From the cell containing the given text, extract its center point as [x, y] coordinate. 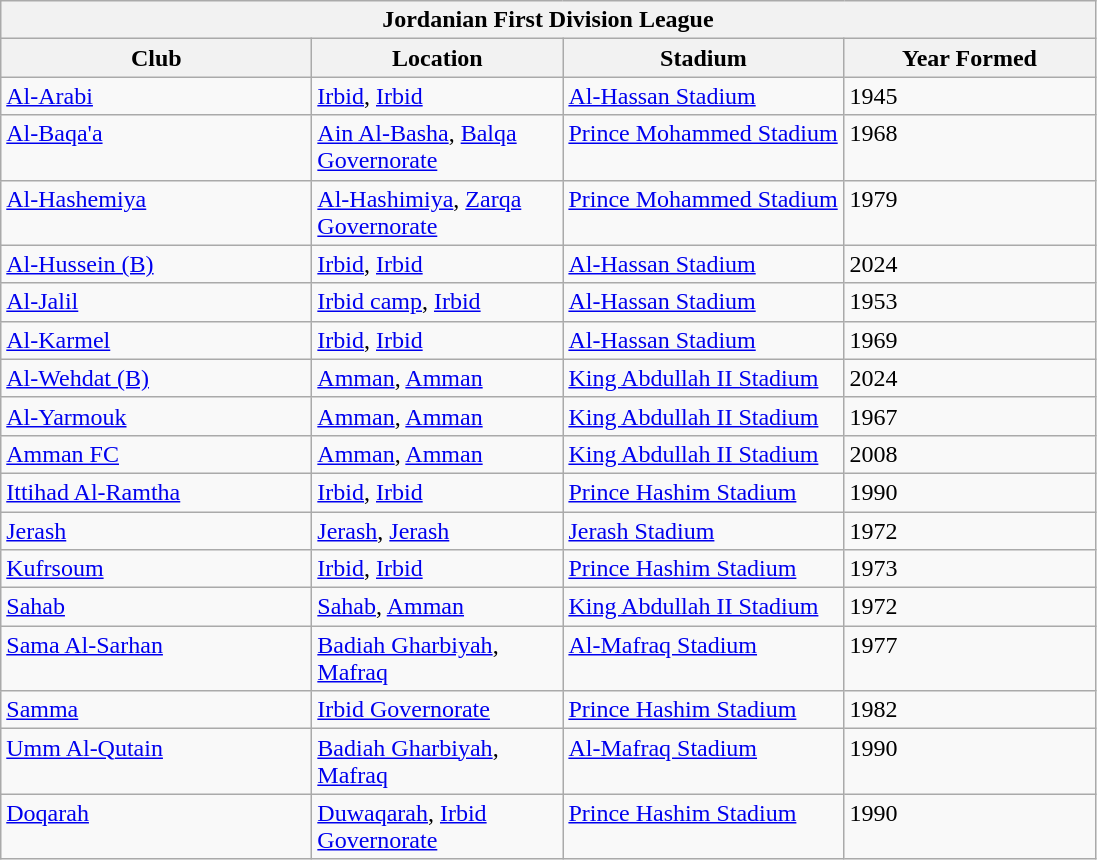
Al-Hussein (B) [156, 264]
Al-Hashemiya [156, 212]
1967 [970, 416]
2008 [970, 454]
Al-Baqa'a [156, 148]
Jerash, Jerash [438, 531]
1977 [970, 658]
1969 [970, 340]
Ittihad Al-Ramtha [156, 492]
1982 [970, 710]
Location [438, 58]
1953 [970, 302]
Sahab [156, 607]
Jordanian First Division League [548, 20]
Sahab, Amman [438, 607]
Umm Al-Qutain [156, 762]
1945 [970, 96]
1979 [970, 212]
Al-Wehdat (B) [156, 378]
Duwaqarah, Irbid Governorate [438, 826]
Al-Jalil [156, 302]
Jerash [156, 531]
Year Formed [970, 58]
Ain Al-Basha, Balqa Governorate [438, 148]
Samma [156, 710]
Club [156, 58]
Sama Al-Sarhan [156, 658]
Stadium [704, 58]
1968 [970, 148]
Amman FC [156, 454]
Kufrsoum [156, 569]
Irbid camp, Irbid [438, 302]
Al-Hashimiya, Zarqa Governorate [438, 212]
Irbid Governorate [438, 710]
Jerash Stadium [704, 531]
1973 [970, 569]
Al-Arabi [156, 96]
Al-Yarmouk [156, 416]
Al-Karmel [156, 340]
Doqarah [156, 826]
